Provide the [x, y] coordinate of the cell's center where the given text is located.  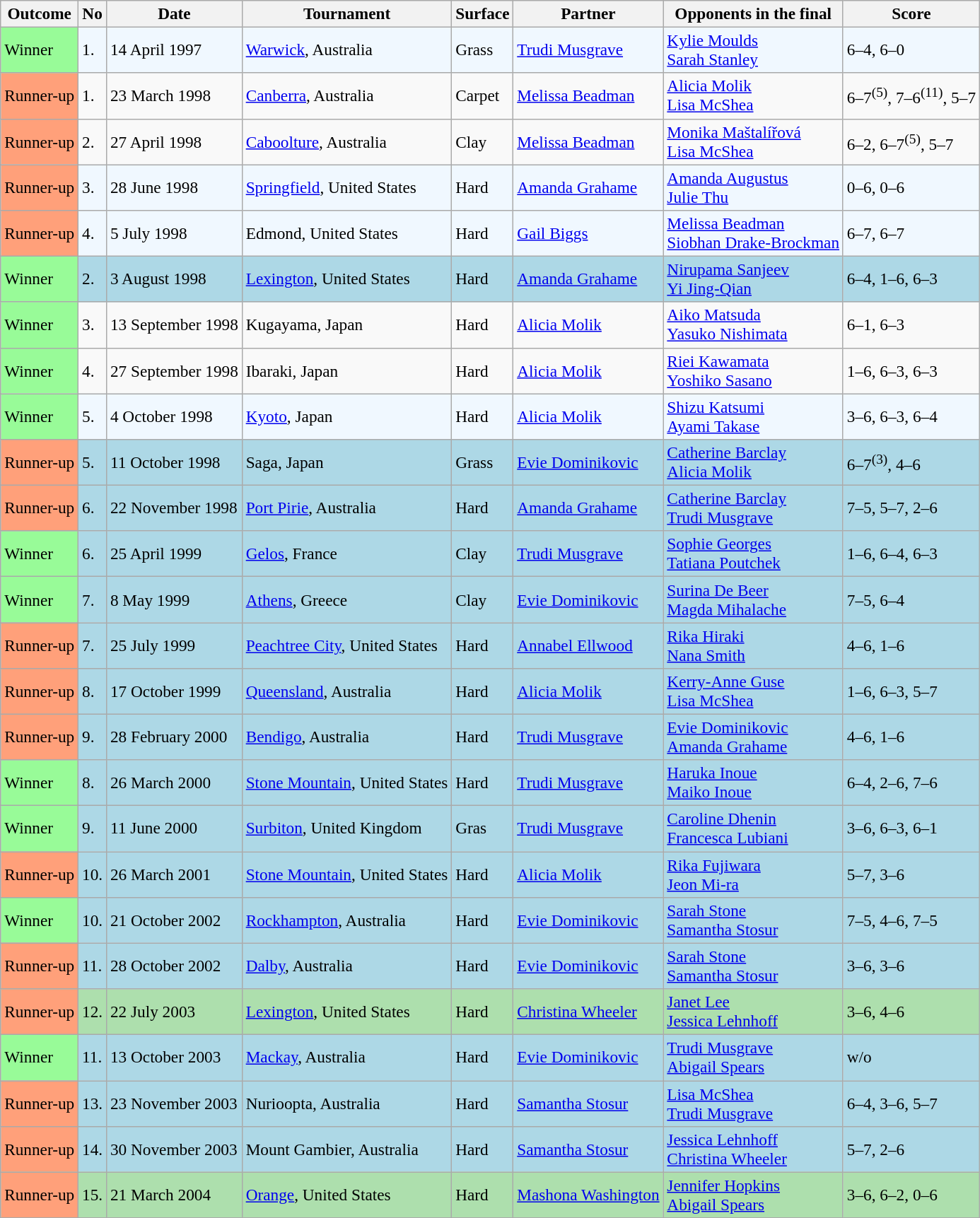
Outcome [40, 13]
Mount Gambier, Australia [346, 1149]
23 November 2003 [175, 1103]
Edmond, United States [346, 233]
Springfield, United States [346, 187]
Jennifer Hopkins Abigail Spears [753, 1195]
Nirupama Sanjeev Yi Jing-Qian [753, 279]
Jessica Lehnhoff Christina Wheeler [753, 1149]
Caroline Dhenin Francesca Lubiani [753, 828]
6–4, 1–6, 6–3 [911, 279]
Gelos, France [346, 554]
Gras [482, 828]
Lisa McShea Trudi Musgrave [753, 1103]
5 July 1998 [175, 233]
Kerry-Anne Guse Lisa McShea [753, 691]
3 August 1998 [175, 279]
7–5, 4–6, 7–5 [911, 920]
11 October 1998 [175, 462]
Athens, Greece [346, 599]
6–7(3), 4–6 [911, 462]
Catherine Barclay Trudi Musgrave [753, 508]
5–7, 3–6 [911, 874]
Tournament [346, 13]
Christina Wheeler [588, 1011]
Kylie Moulds Sarah Stanley [753, 49]
Peachtree City, United States [346, 645]
5–7, 2–6 [911, 1149]
Melissa Beadman Siobhan Drake-Brockman [753, 233]
Alicia Molik Lisa McShea [753, 96]
Warwick, Australia [346, 49]
28 February 2000 [175, 737]
w/o [911, 1058]
Gail Biggs [588, 233]
Ibaraki, Japan [346, 370]
Dalby, Australia [346, 966]
Port Pirie, Australia [346, 508]
12. [93, 1011]
Carpet [482, 96]
11 June 2000 [175, 828]
13 September 1998 [175, 325]
6–1, 6–3 [911, 325]
Aiko Matsuda Yasuko Nishimata [753, 325]
30 November 2003 [175, 1149]
Saga, Japan [346, 462]
4 October 1998 [175, 416]
Date [175, 13]
Kugayama, Japan [346, 325]
Mackay, Australia [346, 1058]
Janet Lee Jessica Lehnhoff [753, 1011]
6–4, 2–6, 7–6 [911, 783]
14 April 1997 [175, 49]
21 October 2002 [175, 920]
23 March 1998 [175, 96]
3–6, 3–6 [911, 966]
6–7, 6–7 [911, 233]
22 November 1998 [175, 508]
Queensland, Australia [346, 691]
1–6, 6–3, 6–3 [911, 370]
1–6, 6–4, 6–3 [911, 554]
Annabel Ellwood [588, 645]
No [93, 13]
Catherine Barclay Alicia Molik [753, 462]
27 September 1998 [175, 370]
Riei Kawamata Yoshiko Sasano [753, 370]
Mashona Washington [588, 1195]
Rika Hiraki Nana Smith [753, 645]
Amanda Augustus Julie Thu [753, 187]
Sophie Georges Tatiana Poutchek [753, 554]
Shizu Katsumi Ayami Takase [753, 416]
3–6, 6–2, 0–6 [911, 1195]
13. [93, 1103]
Rika Fujiwara Jeon Mi-ra [753, 874]
Surina De Beer Magda Mihalache [753, 599]
15. [93, 1195]
14. [93, 1149]
17 October 1999 [175, 691]
Canberra, Australia [346, 96]
Score [911, 13]
6–7(5), 7–6(11), 5–7 [911, 96]
26 March 2001 [175, 874]
25 April 1999 [175, 554]
25 July 1999 [175, 645]
Trudi Musgrave Abigail Spears [753, 1058]
27 April 1998 [175, 141]
Partner [588, 13]
7–5, 5–7, 2–6 [911, 508]
Haruka Inoue Maiko Inoue [753, 783]
22 July 2003 [175, 1011]
28 June 1998 [175, 187]
6–2, 6–7(5), 5–7 [911, 141]
Orange, United States [346, 1195]
3–6, 6–3, 6–1 [911, 828]
3–6, 6–3, 6–4 [911, 416]
Monika Maštalířová Lisa McShea [753, 141]
Nurioopta, Australia [346, 1103]
13 October 2003 [175, 1058]
Opponents in the final [753, 13]
6–4, 6–0 [911, 49]
Surbiton, United Kingdom [346, 828]
Bendigo, Australia [346, 737]
7–5, 6–4 [911, 599]
8 May 1999 [175, 599]
28 October 2002 [175, 966]
Evie Dominikovic Amanda Grahame [753, 737]
Kyoto, Japan [346, 416]
0–6, 0–6 [911, 187]
Surface [482, 13]
6–4, 3–6, 5–7 [911, 1103]
1–6, 6–3, 5–7 [911, 691]
Rockhampton, Australia [346, 920]
Caboolture, Australia [346, 141]
21 March 2004 [175, 1195]
26 March 2000 [175, 783]
3–6, 4–6 [911, 1011]
